Search for the cell housing the specified text and yield its [X, Y] center coordinate. 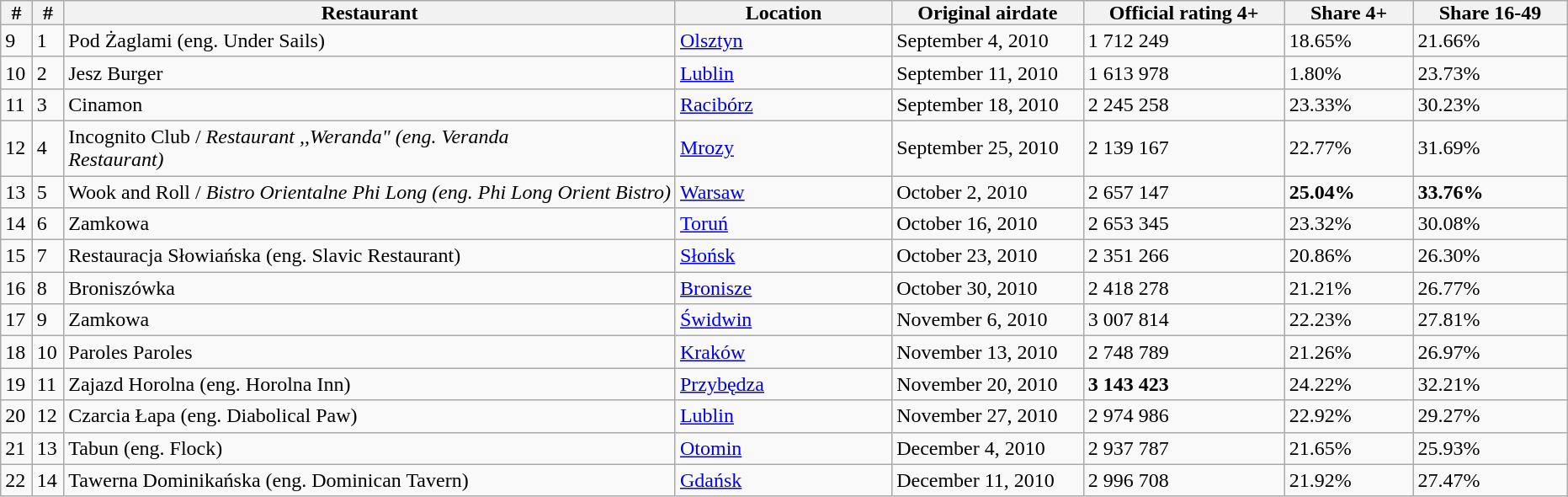
October 16, 2010 [988, 224]
November 13, 2010 [988, 352]
15 [17, 256]
21.92% [1348, 480]
23.33% [1348, 104]
21.26% [1348, 352]
21.21% [1348, 288]
17 [17, 320]
3 007 814 [1183, 320]
Jesz Burger [370, 72]
31.69% [1490, 148]
November 6, 2010 [988, 320]
33.76% [1490, 191]
Mrozy [783, 148]
29.27% [1490, 416]
Pod Żaglami (eng. Under Sails) [370, 40]
December 11, 2010 [988, 480]
Toruń [783, 224]
2 937 787 [1183, 448]
November 27, 2010 [988, 416]
Paroles Paroles [370, 352]
2 974 986 [1183, 416]
Warsaw [783, 191]
21 [17, 448]
December 4, 2010 [988, 448]
30.23% [1490, 104]
September 11, 2010 [988, 72]
30.08% [1490, 224]
2 996 708 [1183, 480]
7 [48, 256]
22.77% [1348, 148]
September 4, 2010 [988, 40]
Official rating 4+ [1183, 13]
October 2, 2010 [988, 191]
Bronisze [783, 288]
27.81% [1490, 320]
Racibórz [783, 104]
25.93% [1490, 448]
20 [17, 416]
Share 4+ [1348, 13]
22.23% [1348, 320]
Słońsk [783, 256]
September 25, 2010 [988, 148]
22 [17, 480]
18 [17, 352]
Gdańsk [783, 480]
4 [48, 148]
November 20, 2010 [988, 384]
Tabun (eng. Flock) [370, 448]
20.86% [1348, 256]
21.65% [1348, 448]
2 418 278 [1183, 288]
3 [48, 104]
Share 16-49 [1490, 13]
5 [48, 191]
2 245 258 [1183, 104]
Olsztyn [783, 40]
1 613 978 [1183, 72]
2 748 789 [1183, 352]
September 18, 2010 [988, 104]
Otomin [783, 448]
18.65% [1348, 40]
6 [48, 224]
16 [17, 288]
Przybędza [783, 384]
Restauracja Słowiańska (eng. Slavic Restaurant) [370, 256]
Kraków [783, 352]
Broniszówka [370, 288]
Zajazd Horolna (eng. Horolna Inn) [370, 384]
Incognito Club / Restaurant ,,Weranda" (eng. VerandaRestaurant) [370, 148]
26.97% [1490, 352]
October 23, 2010 [988, 256]
Restaurant [370, 13]
2 [48, 72]
Tawerna Dominikańska (eng. Dominican Tavern) [370, 480]
26.77% [1490, 288]
21.66% [1490, 40]
1.80% [1348, 72]
Cinamon [370, 104]
Wook and Roll / Bistro Orientalne Phi Long (eng. Phi Long Orient Bistro) [370, 191]
19 [17, 384]
32.21% [1490, 384]
23.32% [1348, 224]
Original airdate [988, 13]
2 657 147 [1183, 191]
2 653 345 [1183, 224]
27.47% [1490, 480]
1 [48, 40]
8 [48, 288]
October 30, 2010 [988, 288]
22.92% [1348, 416]
1 712 249 [1183, 40]
Czarcia Łapa (eng. Diabolical Paw) [370, 416]
25.04% [1348, 191]
26.30% [1490, 256]
23.73% [1490, 72]
3 143 423 [1183, 384]
24.22% [1348, 384]
2 351 266 [1183, 256]
Location [783, 13]
Świdwin [783, 320]
2 139 167 [1183, 148]
